Search for the cell housing the specified text and yield its (x, y) center coordinate. 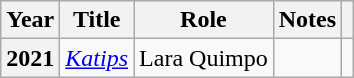
Katips (97, 58)
Year (30, 20)
Lara Quimpo (204, 58)
Role (204, 20)
2021 (30, 58)
Title (97, 20)
Notes (307, 20)
